Identify which cell holds the provided text, then report its (x, y) central coordinate. 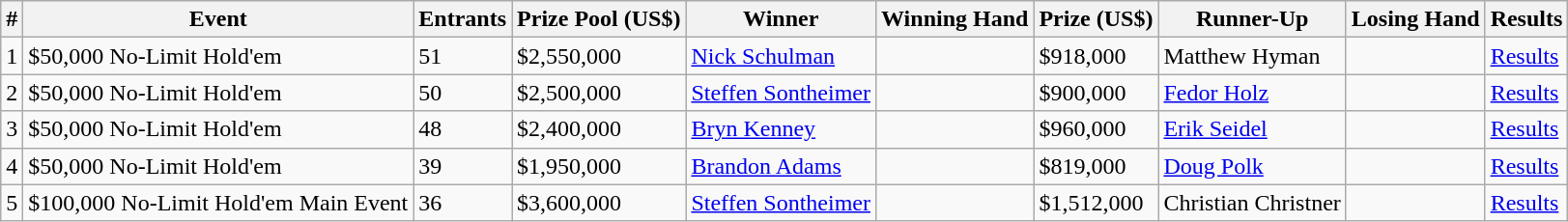
39 (463, 166)
Runner-Up (1252, 19)
Entrants (463, 19)
Doug Polk (1252, 166)
$2,400,000 (599, 129)
Winning Hand (955, 19)
Erik Seidel (1252, 129)
Brandon Adams (781, 166)
$819,000 (1096, 166)
Matthew Hyman (1252, 56)
51 (463, 56)
Prize (US$) (1096, 19)
48 (463, 129)
Losing Hand (1415, 19)
# (12, 19)
$2,550,000 (599, 56)
Winner (781, 19)
Nick Schulman (781, 56)
$3,600,000 (599, 203)
Prize Pool (US$) (599, 19)
$900,000 (1096, 93)
Fedor Holz (1252, 93)
Bryn Kenney (781, 129)
Christian Christner (1252, 203)
$918,000 (1096, 56)
5 (12, 203)
2 (12, 93)
$960,000 (1096, 129)
50 (463, 93)
Event (218, 19)
3 (12, 129)
$100,000 No-Limit Hold'em Main Event (218, 203)
4 (12, 166)
$1,950,000 (599, 166)
36 (463, 203)
1 (12, 56)
$2,500,000 (599, 93)
$1,512,000 (1096, 203)
